Find where the given text appears and provide that cell's center as [X, Y] coordinate. 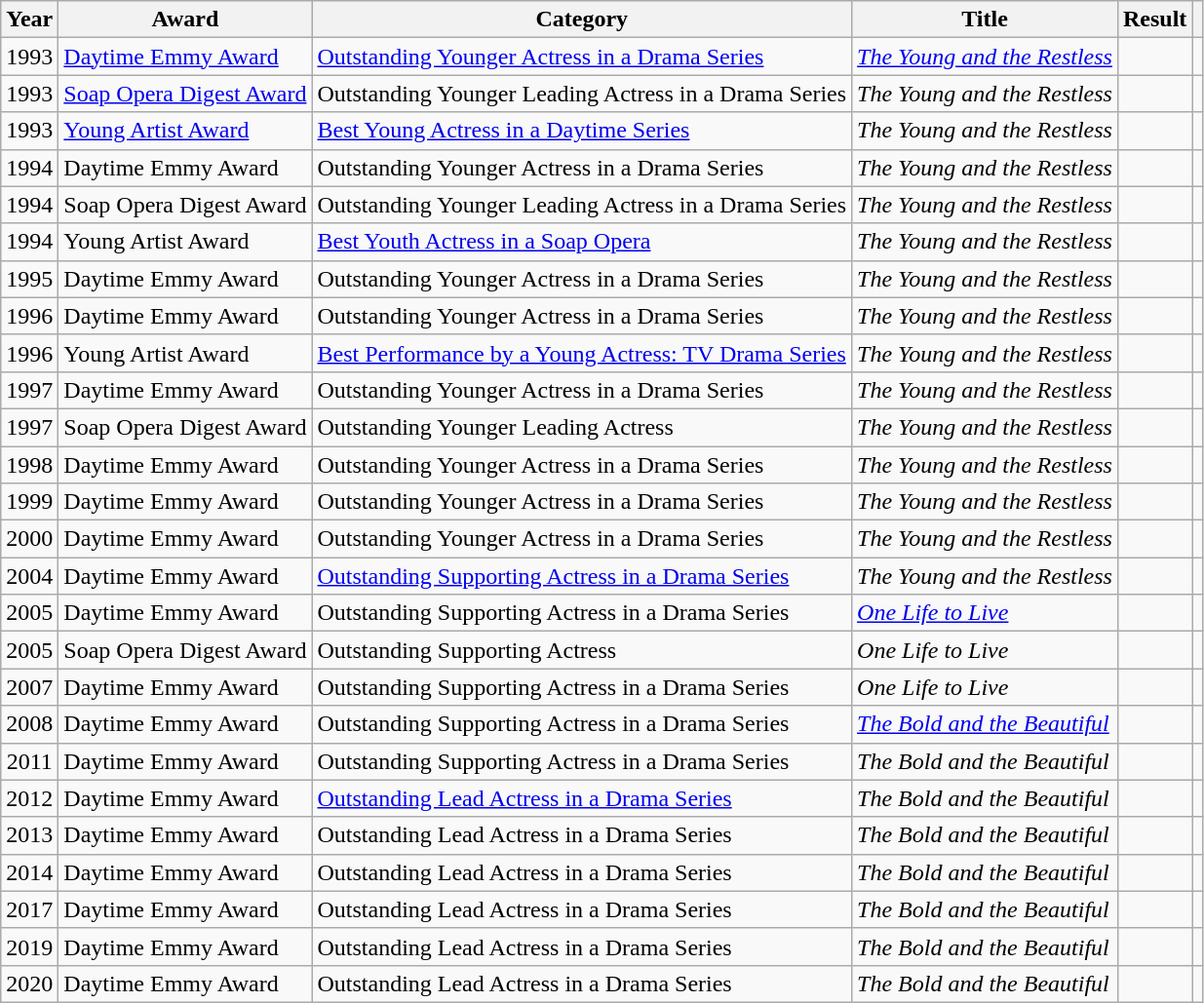
1998 [29, 465]
2013 [29, 835]
Result [1154, 19]
Outstanding Supporting Actress [582, 650]
2011 [29, 761]
Best Young Actress in a Daytime Series [582, 131]
1999 [29, 502]
2007 [29, 687]
Outstanding Younger Leading Actress [582, 427]
2000 [29, 539]
Title [985, 19]
Year [29, 19]
Award [185, 19]
Best Performance by a Young Actress: TV Drama Series [582, 353]
Best Youth Actress in a Soap Opera [582, 242]
2012 [29, 798]
2017 [29, 909]
1995 [29, 279]
2008 [29, 724]
2014 [29, 872]
Category [582, 19]
2004 [29, 576]
2020 [29, 984]
2019 [29, 946]
